From the cell containing the given text, extract its center point as (x, y) coordinate. 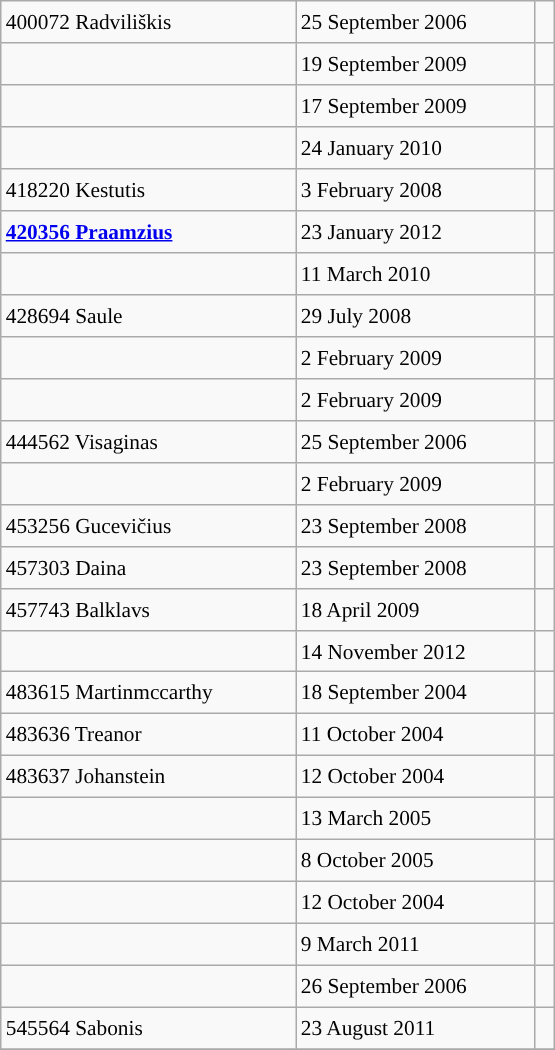
457743 Balklavs (148, 609)
17 September 2009 (416, 106)
457303 Daina (148, 567)
19 September 2009 (416, 64)
9 March 2011 (416, 945)
24 January 2010 (416, 148)
13 March 2005 (416, 819)
400072 Radviliškis (148, 22)
23 January 2012 (416, 232)
483637 Johanstein (148, 777)
18 September 2004 (416, 693)
418220 Kestutis (148, 190)
483636 Treanor (148, 735)
11 March 2010 (416, 274)
23 August 2011 (416, 1028)
453256 Gucevičius (148, 525)
545564 Sabonis (148, 1028)
444562 Visaginas (148, 441)
26 September 2006 (416, 986)
8 October 2005 (416, 861)
18 April 2009 (416, 609)
14 November 2012 (416, 651)
3 February 2008 (416, 190)
11 October 2004 (416, 735)
428694 Saule (148, 316)
420356 Praamzius (148, 232)
29 July 2008 (416, 316)
483615 Martinmccarthy (148, 693)
